Identify which cell holds the provided text, then report its [X, Y] central coordinate. 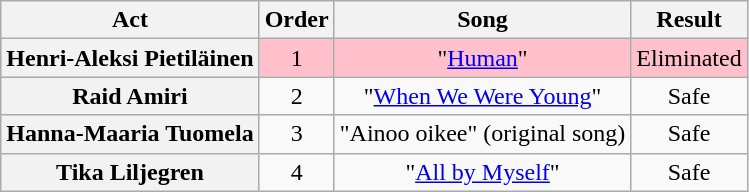
Order [296, 20]
Result [689, 20]
Henri-Aleksi Pietiläinen [130, 58]
Eliminated [689, 58]
Hanna-Maaria Tuomela [130, 134]
"When We Were Young" [482, 96]
1 [296, 58]
Raid Amiri [130, 96]
3 [296, 134]
Act [130, 20]
"Ainoo oikee" (original song) [482, 134]
4 [296, 172]
"Human" [482, 58]
Song [482, 20]
Tika Liljegren [130, 172]
2 [296, 96]
"All by Myself" [482, 172]
